Capture the cell that displays the provided text and extract its [x, y] central coordinate. 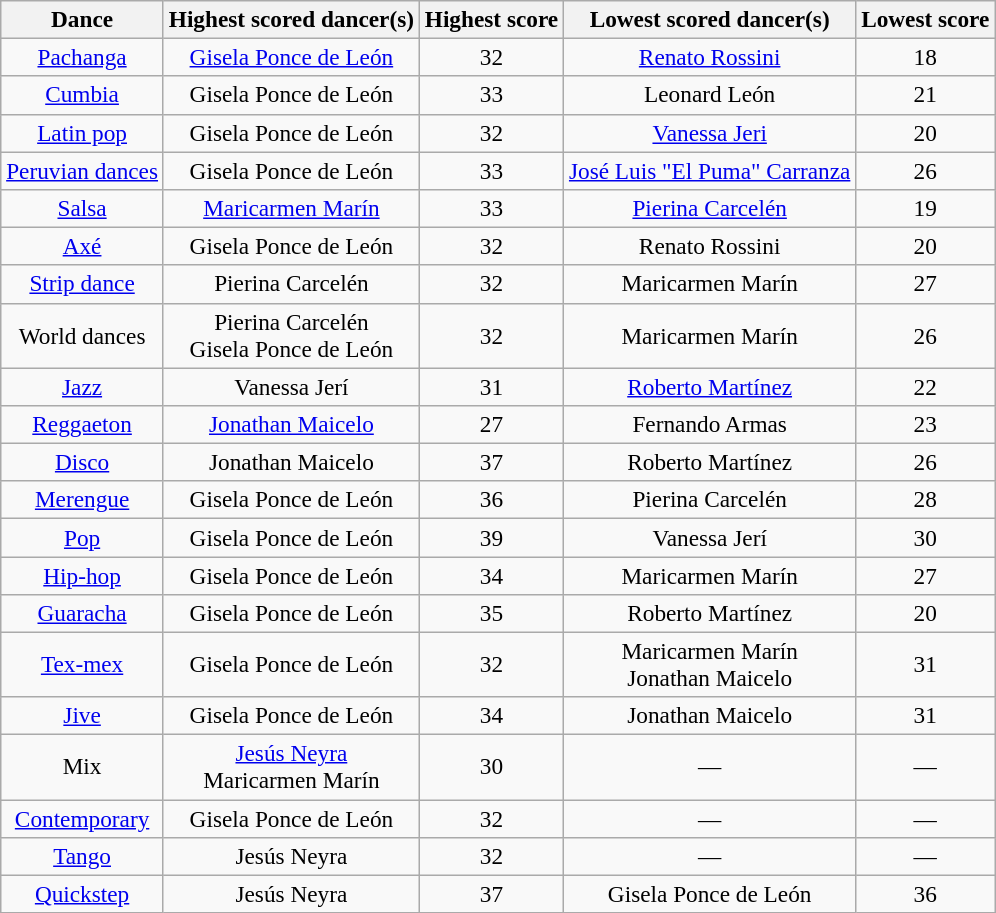
19 [926, 208]
Highest scored dancer(s) [291, 19]
Merengue [82, 500]
Mix [82, 766]
World dances [82, 336]
Tex-mex [82, 664]
Hip-hop [82, 575]
22 [926, 386]
Vanessa Jeri [710, 133]
Quickstep [82, 894]
35 [491, 613]
Tango [82, 856]
Jazz [82, 386]
Fernando Armas [710, 424]
José Luis "El Puma" Carranza [710, 170]
Contemporary [82, 818]
18 [926, 57]
Pop [82, 537]
Highest score [491, 19]
Latin pop [82, 133]
Lowest scored dancer(s) [710, 19]
Salsa [82, 208]
21 [926, 95]
Jesús NeyraMaricarmen Marín [291, 766]
Maricarmen MarínJonathan Maicelo [710, 664]
Jive [82, 716]
Pachanga [82, 57]
23 [926, 424]
Leonard León [710, 95]
Pierina CarcelénGisela Ponce de León [291, 336]
Reggaeton [82, 424]
Peruvian dances [82, 170]
Strip dance [82, 284]
39 [491, 537]
Axé [82, 246]
Disco [82, 462]
Guaracha [82, 613]
28 [926, 500]
Cumbia [82, 95]
Dance [82, 19]
Lowest score [926, 19]
